Find where the given text appears and provide that cell's center as (x, y) coordinate. 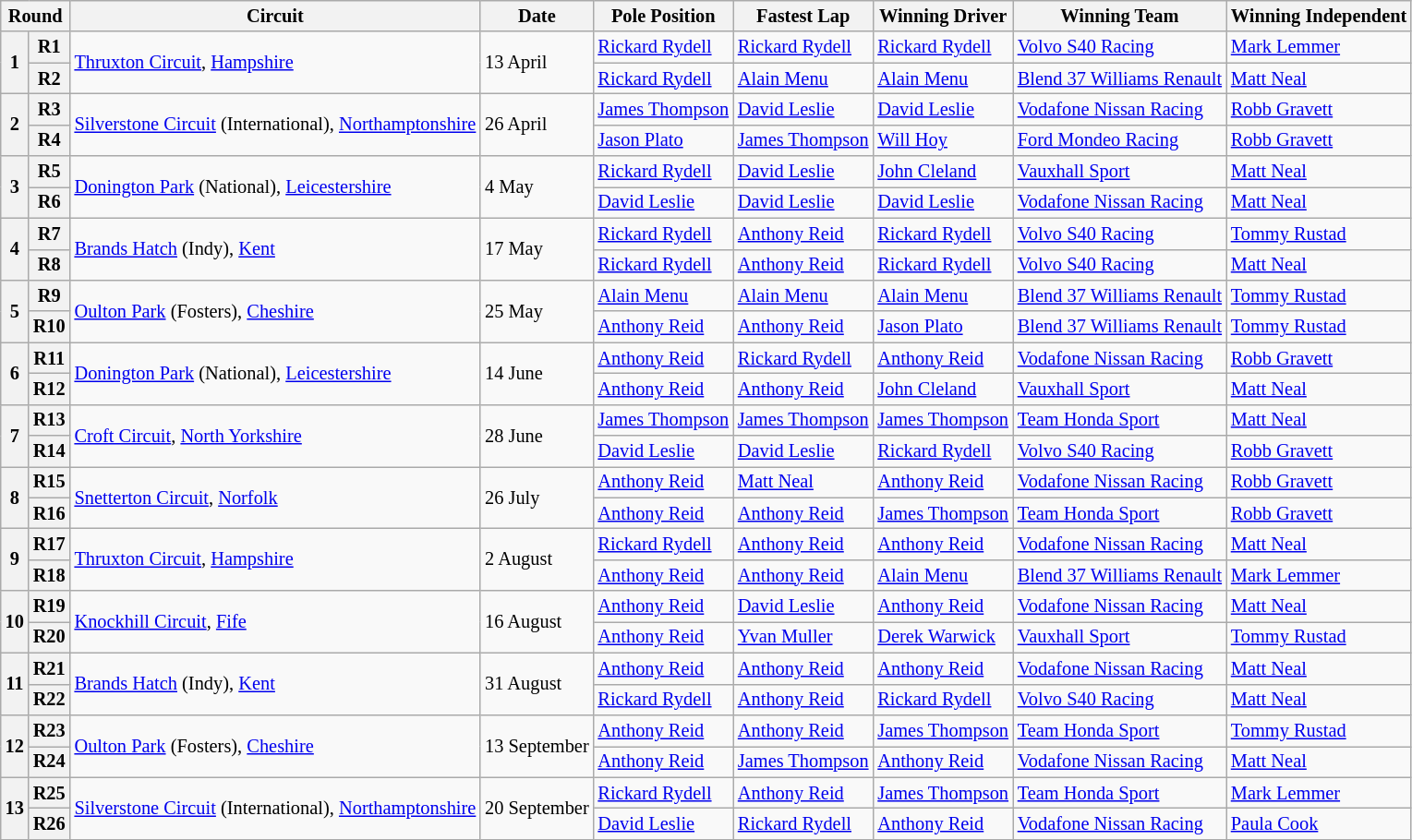
6 (15, 373)
5 (15, 310)
R6 (50, 202)
25 May (537, 310)
Snetterton Circuit, Norfolk (275, 497)
R13 (50, 420)
14 June (537, 373)
Winning Team (1119, 16)
R16 (50, 513)
Pole Position (663, 16)
Circuit (275, 16)
26 July (537, 497)
17 May (537, 249)
Croft Circuit, North Yorkshire (275, 436)
R21 (50, 668)
Date (537, 16)
R12 (50, 389)
31 August (537, 683)
Ford Mondeo Racing (1119, 140)
20 September (537, 809)
R11 (50, 358)
Yvan Muller (803, 637)
R5 (50, 172)
2 (15, 124)
R8 (50, 265)
9 (15, 559)
7 (15, 436)
R18 (50, 575)
Winning Driver (942, 16)
Knockhill Circuit, Fife (275, 622)
13 April (537, 63)
10 (15, 622)
28 June (537, 436)
R10 (50, 327)
R4 (50, 140)
11 (15, 683)
Winning Independent (1319, 16)
R20 (50, 637)
13 September (537, 746)
R24 (50, 762)
R23 (50, 730)
R1 (50, 47)
4 May (537, 186)
2 August (537, 559)
R19 (50, 606)
1 (15, 63)
R17 (50, 544)
13 (15, 809)
4 (15, 249)
Derek Warwick (942, 637)
Fastest Lap (803, 16)
R25 (50, 793)
8 (15, 497)
R15 (50, 482)
26 April (537, 124)
16 August (537, 622)
R14 (50, 451)
3 (15, 186)
R9 (50, 295)
Paula Cook (1319, 823)
Will Hoy (942, 140)
Round (35, 16)
R2 (50, 78)
12 (15, 746)
R3 (50, 109)
R7 (50, 234)
R22 (50, 700)
R26 (50, 823)
